Find where the given text appears and provide that cell's center as [X, Y] coordinate. 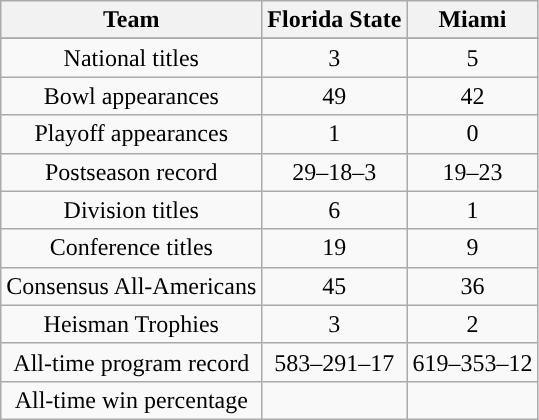
Bowl appearances [132, 96]
Playoff appearances [132, 134]
583–291–17 [334, 362]
Team [132, 20]
Florida State [334, 20]
National titles [132, 58]
45 [334, 286]
5 [472, 58]
6 [334, 210]
9 [472, 248]
19–23 [472, 172]
0 [472, 134]
2 [472, 324]
42 [472, 96]
36 [472, 286]
19 [334, 248]
Miami [472, 20]
Division titles [132, 210]
All-time win percentage [132, 400]
Conference titles [132, 248]
Postseason record [132, 172]
49 [334, 96]
Consensus All-Americans [132, 286]
Heisman Trophies [132, 324]
All-time program record [132, 362]
29–18–3 [334, 172]
619–353–12 [472, 362]
